Determine the (X, Y) coordinate at the center of the cell enclosing the given text.  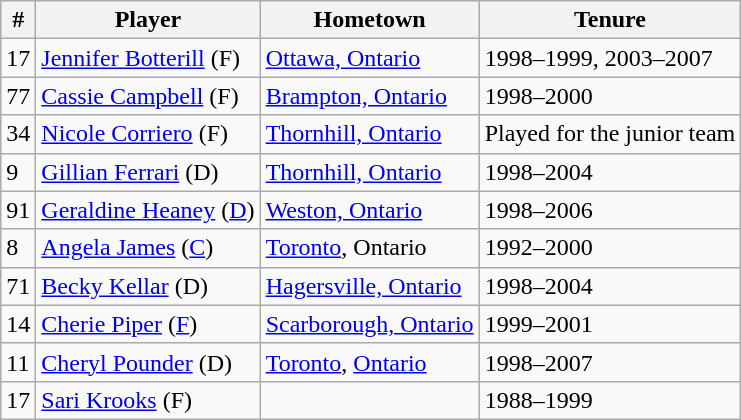
Becky Kellar (D) (148, 286)
Cheryl Pounder (D) (148, 362)
34 (18, 134)
Ottawa, Ontario (370, 58)
Brampton, Ontario (370, 96)
11 (18, 362)
91 (18, 210)
Weston, Ontario (370, 210)
14 (18, 324)
8 (18, 248)
# (18, 20)
Hagersville, Ontario (370, 286)
Played for the junior team (610, 134)
1998–2006 (610, 210)
Sari Krooks (F) (148, 400)
71 (18, 286)
1998–2000 (610, 96)
Gillian Ferrari (D) (148, 172)
Cassie Campbell (F) (148, 96)
Scarborough, Ontario (370, 324)
77 (18, 96)
Hometown (370, 20)
1998–1999, 2003–2007 (610, 58)
Cherie Piper (F) (148, 324)
Angela James (C) (148, 248)
1988–1999 (610, 400)
1998–2007 (610, 362)
1999–2001 (610, 324)
Tenure (610, 20)
Jennifer Botterill (F) (148, 58)
Geraldine Heaney (D) (148, 210)
Nicole Corriero (F) (148, 134)
Player (148, 20)
1992–2000 (610, 248)
9 (18, 172)
